From the cell containing the given text, extract its center point as (X, Y) coordinate. 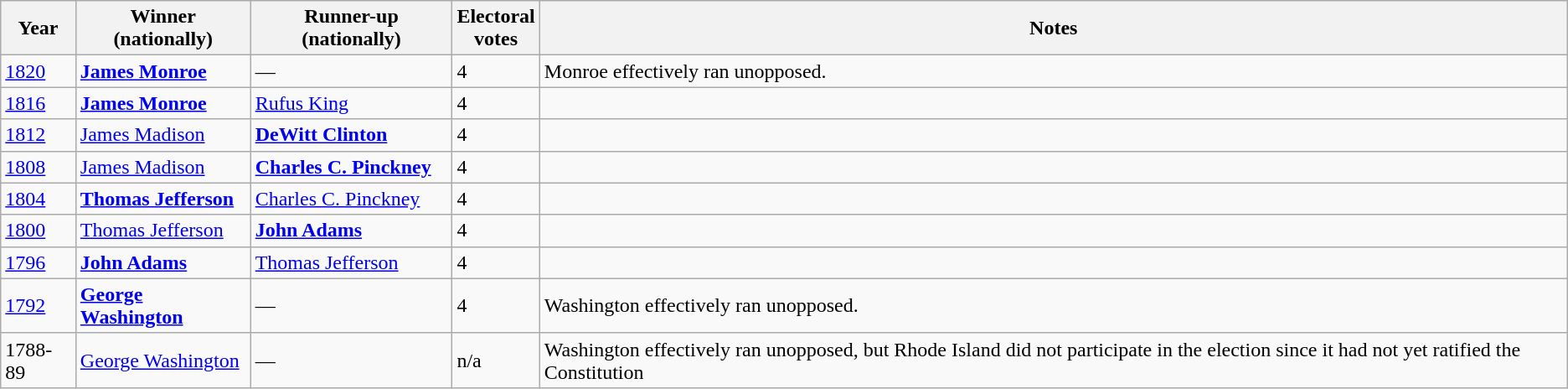
Notes (1054, 29)
1804 (39, 199)
1816 (39, 103)
Winner (nationally) (162, 29)
Runner-up (nationally) (352, 29)
Electoralvotes (496, 29)
1792 (39, 305)
1820 (39, 71)
Washington effectively ran unopposed, but Rhode Island did not participate in the election since it had not yet ratified the Constitution (1054, 360)
1800 (39, 231)
DeWitt Clinton (352, 135)
Rufus King (352, 103)
1788-89 (39, 360)
Year (39, 29)
1808 (39, 167)
n/a (496, 360)
1812 (39, 135)
Monroe effectively ran unopposed. (1054, 71)
1796 (39, 262)
Washington effectively ran unopposed. (1054, 305)
